Scan for the cell matching the given text and deliver its [X, Y] coordinate at center. 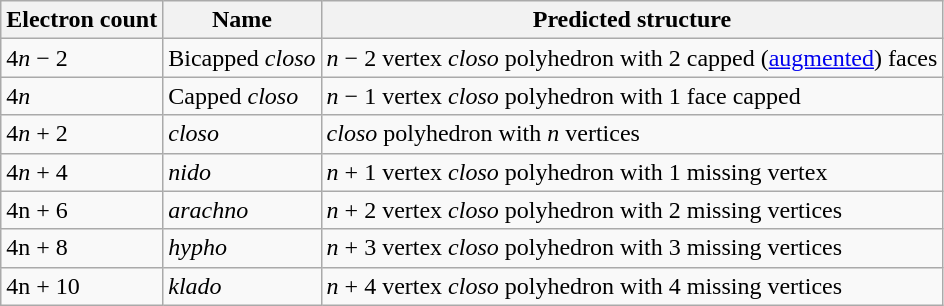
4n + 8 [82, 248]
4n + 2 [82, 134]
4n + 10 [82, 286]
closo polyhedron with n vertices [632, 134]
Name [242, 20]
n + 2 vertex closo polyhedron with 2 missing vertices [632, 210]
4n + 6 [82, 210]
n + 4 vertex closo polyhedron with 4 missing vertices [632, 286]
klado [242, 286]
closo [242, 134]
Capped closo [242, 96]
Electron count [82, 20]
n − 2 vertex closo polyhedron with 2 capped (augmented) faces [632, 58]
Bicapped closo [242, 58]
hypho [242, 248]
4n [82, 96]
4n + 4 [82, 172]
nido [242, 172]
Predicted structure [632, 20]
4n − 2 [82, 58]
arachno [242, 210]
n − 1 vertex closo polyhedron with 1 face capped [632, 96]
n + 1 vertex closo polyhedron with 1 missing vertex [632, 172]
n + 3 vertex closo polyhedron with 3 missing vertices [632, 248]
